Locate the cell with the specified text and output its [X, Y] center coordinate. 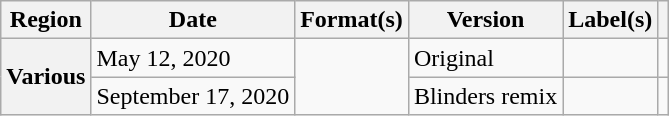
Format(s) [352, 20]
Various [46, 77]
Region [46, 20]
Label(s) [610, 20]
Original [485, 58]
September 17, 2020 [193, 96]
Blinders remix [485, 96]
Date [193, 20]
May 12, 2020 [193, 58]
Version [485, 20]
